Determine the [x, y] coordinate at the center of the cell enclosing the given text.  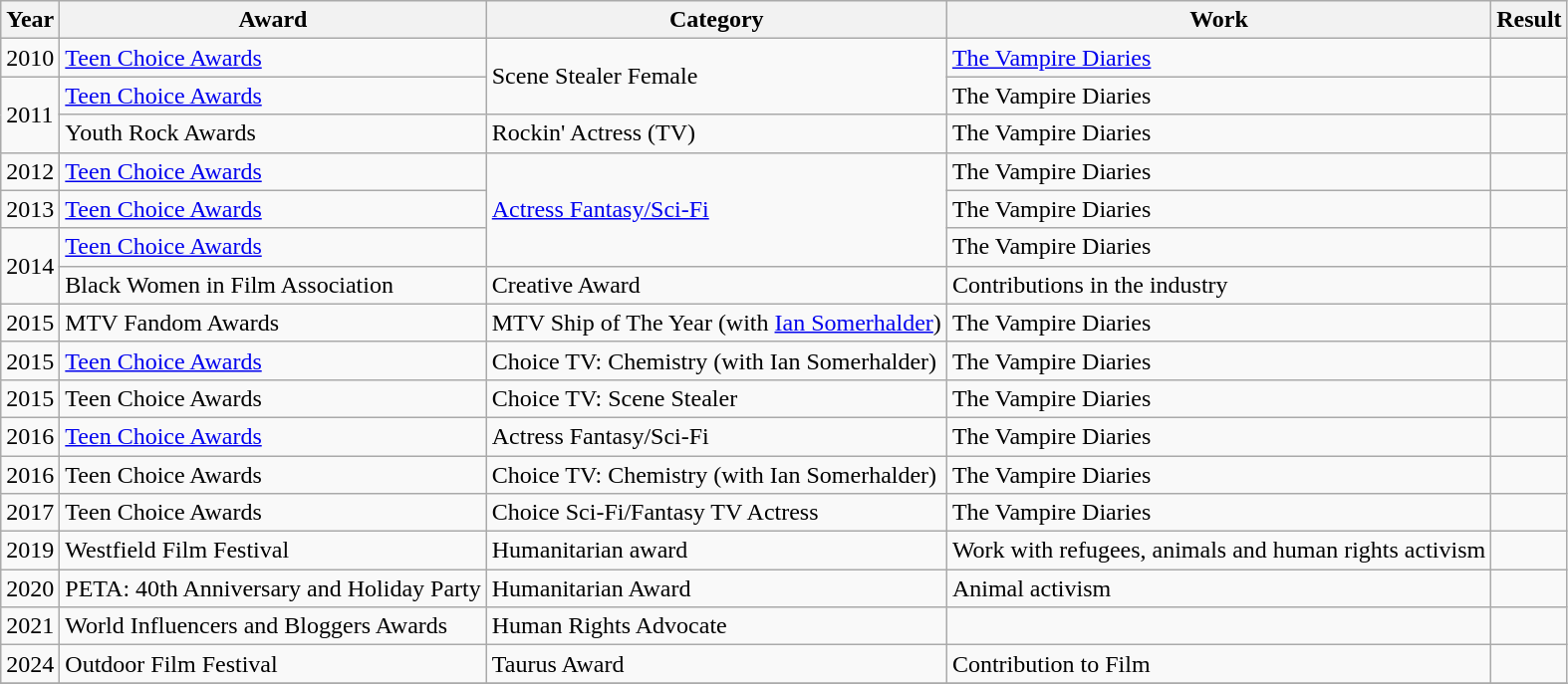
Work with refugees, animals and human rights activism [1218, 551]
Creative Award [716, 285]
2020 [30, 588]
Award [273, 20]
Result [1529, 20]
MTV Ship of The Year (with Ian Somerhalder) [716, 323]
PETA: 40th Anniversary and Holiday Party [273, 588]
Rockin' Actress (TV) [716, 133]
2024 [30, 664]
Category [716, 20]
Outdoor Film Festival [273, 664]
Humanitarian Award [716, 588]
Scene Stealer Female [716, 77]
2013 [30, 209]
Youth Rock Awards [273, 133]
2010 [30, 58]
2011 [30, 114]
2019 [30, 551]
Animal activism [1218, 588]
Black Women in Film Association [273, 285]
Work [1218, 20]
Choice Sci-Fi/Fantasy TV Actress [716, 513]
2012 [30, 171]
2017 [30, 513]
Humanitarian award [716, 551]
Taurus Award [716, 664]
Contribution to Film [1218, 664]
Contributions in the industry [1218, 285]
MTV Fandom Awards [273, 323]
2021 [30, 626]
Westfield Film Festival [273, 551]
Human Rights Advocate [716, 626]
Year [30, 20]
Choice TV: Scene Stealer [716, 398]
World Influencers and Bloggers Awards [273, 626]
2014 [30, 266]
